Locate the cell with the specified text and output its [X, Y] center coordinate. 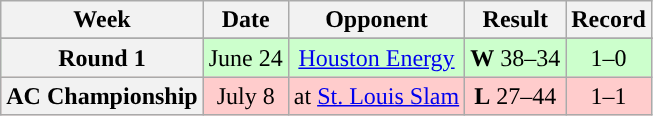
Houston Energy [376, 58]
1–0 [609, 58]
Week [102, 20]
L 27–44 [516, 96]
Round 1 [102, 58]
July 8 [246, 96]
W 38–34 [516, 58]
1–1 [609, 96]
June 24 [246, 58]
AC Championship [102, 96]
Result [516, 20]
Opponent [376, 20]
Record [609, 20]
Date [246, 20]
at St. Louis Slam [376, 96]
